Pinpoint the cell where the given text exists, returning its [X, Y] midpoint coordinate. 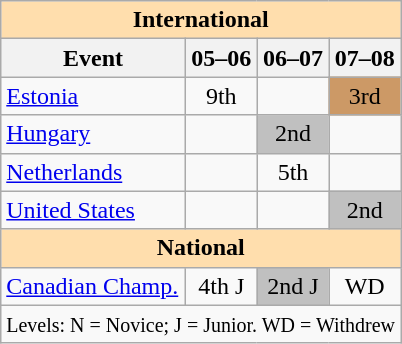
International [201, 20]
3rd [365, 96]
9th [221, 96]
4th J [221, 286]
Canadian Champ. [94, 286]
05–06 [221, 58]
United States [94, 210]
National [201, 248]
Estonia [94, 96]
06–07 [293, 58]
5th [293, 172]
Hungary [94, 134]
WD [365, 286]
07–08 [365, 58]
2nd J [293, 286]
Levels: N = Novice; J = Junior. WD = Withdrew [201, 324]
Netherlands [94, 172]
Event [94, 58]
